Output the (X, Y) coordinate of the center of the cell containing the given text.  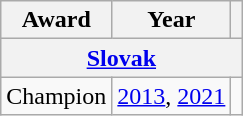
Champion (56, 96)
Slovak (122, 58)
Year (172, 20)
Award (56, 20)
2013, 2021 (172, 96)
